Scan for the cell matching the given text and deliver its [x, y] coordinate at center. 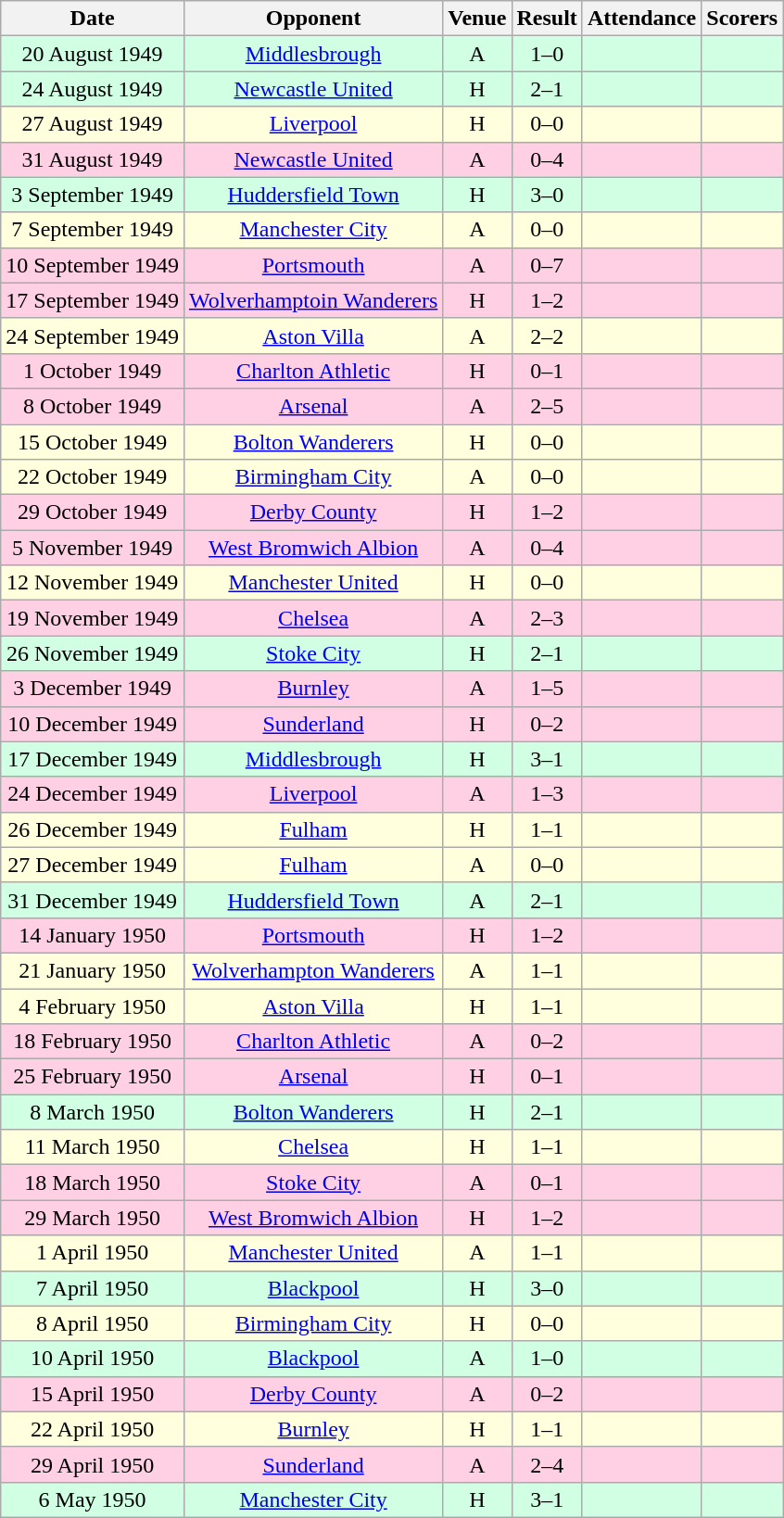
15 April 1950 [93, 1394]
2–4 [547, 1464]
27 August 1949 [93, 124]
1 October 1949 [93, 371]
1 April 1950 [93, 1253]
22 April 1950 [93, 1429]
21 January 1950 [93, 970]
0–7 [547, 265]
Wolverhamptoin Wanderers [313, 300]
12 November 1949 [93, 583]
14 January 1950 [93, 935]
Attendance [641, 19]
Date [93, 19]
10 September 1949 [93, 265]
10 April 1950 [93, 1359]
27 December 1949 [93, 865]
24 September 1949 [93, 335]
3 September 1949 [93, 195]
Opponent [313, 19]
3 December 1949 [93, 689]
25 February 1950 [93, 1077]
6 May 1950 [93, 1499]
24 December 1949 [93, 794]
Venue [477, 19]
18 March 1950 [93, 1183]
2–3 [547, 618]
8 October 1949 [93, 406]
29 October 1949 [93, 512]
11 March 1950 [93, 1147]
22 October 1949 [93, 477]
31 December 1949 [93, 900]
17 September 1949 [93, 300]
26 December 1949 [93, 829]
26 November 1949 [93, 653]
10 December 1949 [93, 724]
20 August 1949 [93, 54]
5 November 1949 [93, 548]
1–3 [547, 794]
Result [547, 19]
4 February 1950 [93, 1006]
7 April 1950 [93, 1288]
29 March 1950 [93, 1218]
17 December 1949 [93, 759]
8 April 1950 [93, 1323]
8 March 1950 [93, 1112]
31 August 1949 [93, 159]
29 April 1950 [93, 1464]
2–2 [547, 335]
Wolverhampton Wanderers [313, 970]
1–5 [547, 689]
Scorers [742, 19]
24 August 1949 [93, 89]
7 September 1949 [93, 230]
18 February 1950 [93, 1042]
15 October 1949 [93, 442]
2–5 [547, 406]
19 November 1949 [93, 618]
